Locate the cell with the specified text and output its (x, y) center coordinate. 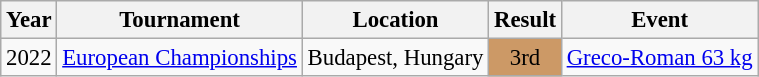
Greco-Roman 63 kg (660, 58)
Tournament (180, 20)
Result (526, 20)
Year (29, 20)
2022 (29, 58)
Budapest, Hungary (395, 58)
European Championships (180, 58)
Event (660, 20)
3rd (526, 58)
Location (395, 20)
